Provide the (x, y) coordinate of the cell's center where the given text is located.  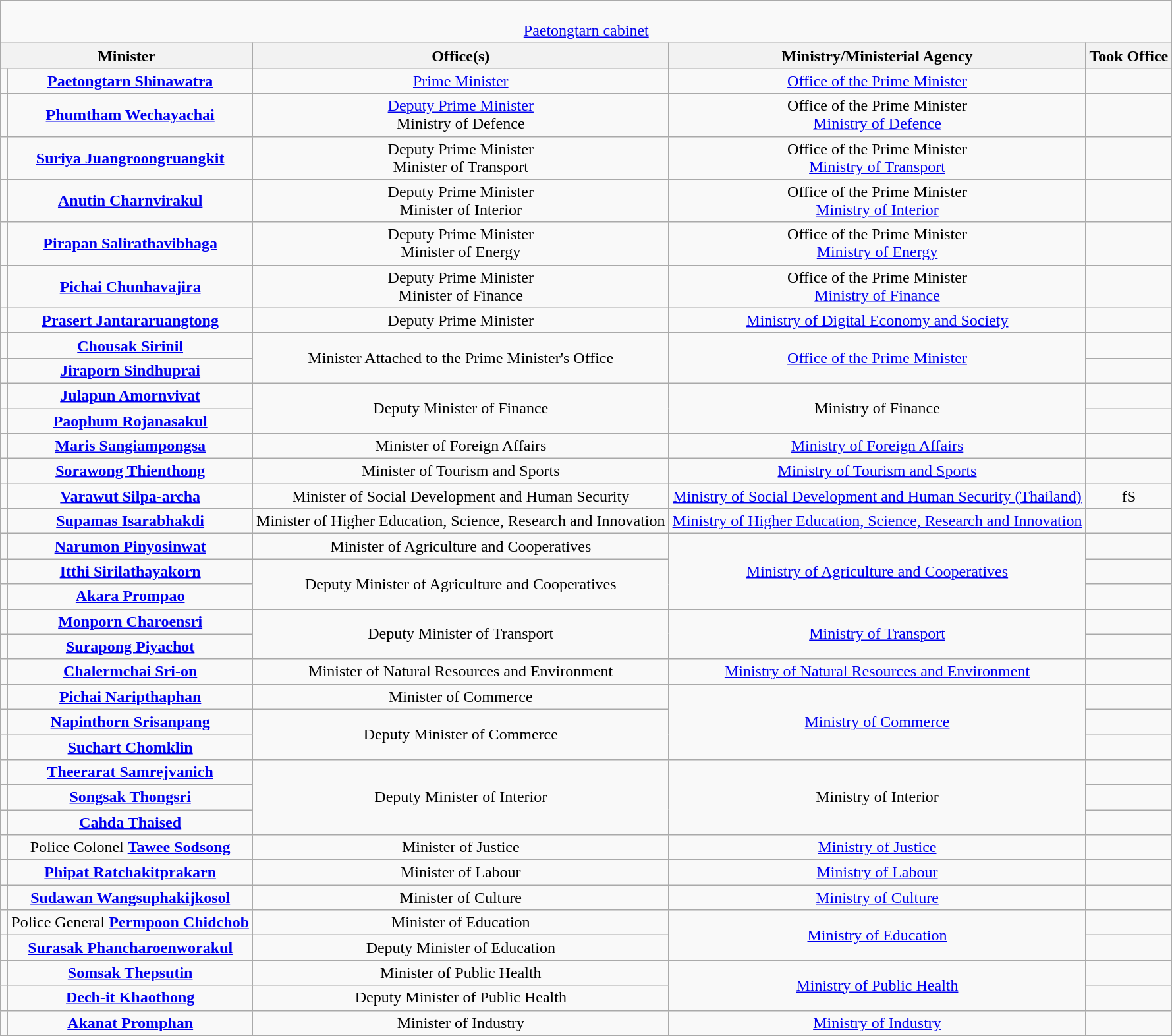
Pichai Chunhavajira (130, 286)
Varawut Silpa-archa (130, 496)
Minister of Education (461, 923)
Minister of Social Development and Human Security (461, 496)
Chalermchai Sri-on (130, 672)
Songsak Thongsri (130, 797)
Minister of Natural Resources and Environment (461, 672)
Office of the Prime MinisterMinistry of Defence (878, 115)
Office of the Prime MinisterMinistry of Finance (878, 286)
Ministry of Industry (878, 1023)
Ministry of Social Development and Human Security (Thailand) (878, 496)
Minister of Commerce (461, 697)
Theerarat Samrejvanich (130, 772)
Deputy Minister of Public Health (461, 998)
Cahda Thaised (130, 822)
Minister of Industry (461, 1023)
Ministry of Foreign Affairs (878, 446)
Napinthorn Srisanpang (130, 722)
Supamas Isarabhakdi (130, 521)
Ministry of Justice (878, 848)
Minister of Public Health (461, 973)
Ministry of Higher Education, Science, Research and Innovation (878, 521)
Minister of Foreign Affairs (461, 446)
Minister of Higher Education, Science, Research and Innovation (461, 521)
Chousak Sirinil (130, 345)
Anutin Charnvirakul (130, 200)
Suchart Chomklin (130, 747)
Deputy Minister of Finance (461, 408)
Deputy Minister of Commerce (461, 734)
Police General Permpoon Chidchob (130, 923)
Office of the Prime MinisterMinistry of Interior (878, 200)
Monporn Charoensri (130, 621)
Prasert Jantararuangtong (130, 320)
Sorawong Thienthong (130, 471)
Dech-it Khaothong (130, 998)
Phumtham Wechayachai (130, 115)
Ministry of Education (878, 935)
Deputy Prime MinisterMinister of Energy (461, 244)
Akanat Promphan (130, 1023)
Julapun Amornvivat (130, 395)
Phipat Ratchakitprakarn (130, 873)
Suriya Juangroongruangkit (130, 158)
Ministry of Digital Economy and Society (878, 320)
Ministry of Labour (878, 873)
Narumon Pinyosinwat (130, 546)
Pirapan Salirathavibhaga (130, 244)
Deputy Minister of Interior (461, 797)
Maris Sangiampongsa (130, 446)
Ministry/Ministerial Agency (878, 56)
Akara Prompao (130, 596)
Ministry of Commerce (878, 722)
Surapong Piyachot (130, 647)
Deputy Prime Minister (461, 320)
Sudawan Wangsuphakijkosol (130, 898)
Deputy Minister of Education (461, 948)
Minister of Labour (461, 873)
Ministry of Public Health (878, 985)
Paetongtarn cabinet (586, 22)
Deputy Prime MinisterMinister of Interior (461, 200)
Paophum Rojanasakul (130, 421)
Pichai Naripthaphan (130, 697)
Minister Attached to the Prime Minister's Office (461, 358)
Police Colonel Tawee Sodsong (130, 848)
Deputy Minister of Transport (461, 634)
Office of the Prime MinisterMinistry of Energy (878, 244)
Deputy Prime MinisterMinister of Finance (461, 286)
Office(s) (461, 56)
Ministry of Agriculture and Cooperatives (878, 571)
Paetongtarn Shinawatra (130, 81)
Ministry of Transport (878, 634)
Somsak Thepsutin (130, 973)
Office of the Prime MinisterMinistry of Transport (878, 158)
Ministry of Natural Resources and Environment (878, 672)
Deputy Minister of Agriculture and Cooperatives (461, 584)
Deputy Prime MinisterMinistry of Defence (461, 115)
fS (1129, 496)
Minister of Tourism and Sports (461, 471)
Ministry of Finance (878, 408)
Minister of Justice (461, 848)
Deputy Prime MinisterMinister of Transport (461, 158)
Ministry of Culture (878, 898)
Took Office (1129, 56)
Jiraporn Sindhuprai (130, 370)
Minister of Agriculture and Cooperatives (461, 546)
Surasak Phancharoenworakul (130, 948)
Minister of Culture (461, 898)
Minister (126, 56)
Ministry of Interior (878, 797)
Ministry of Tourism and Sports (878, 471)
Itthi Sirilathayakorn (130, 571)
Prime Minister (461, 81)
